For the text-containing cell, return its midpoint in (X, Y) coordinate format. 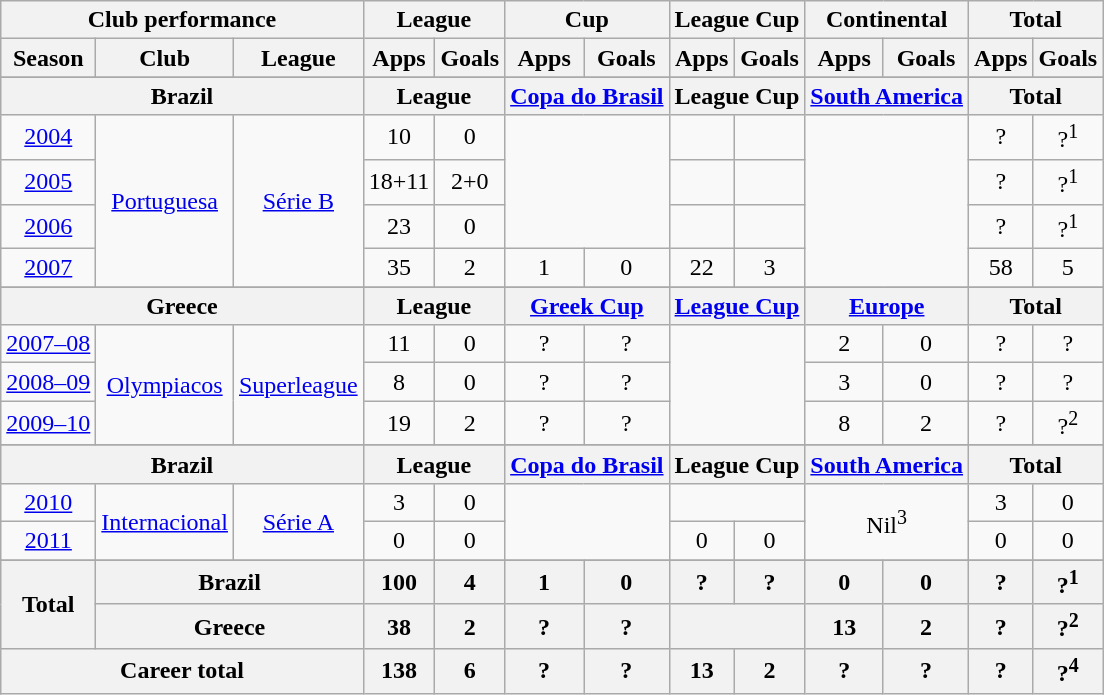
19 (399, 424)
2010 (48, 502)
Nil3 (887, 521)
2011 (48, 541)
Série A (298, 521)
5 (1068, 268)
100 (399, 582)
Club (165, 58)
11 (399, 344)
Internacional (165, 521)
22 (702, 268)
2+0 (470, 182)
18+11 (399, 182)
2006 (48, 226)
2004 (48, 138)
Olympiacos (165, 386)
Portuguesa (165, 201)
4 (470, 582)
58 (1001, 268)
Club performance (182, 20)
Superleague (298, 386)
Europe (887, 306)
Continental (887, 20)
Season (48, 58)
138 (399, 672)
2005 (48, 182)
10 (399, 138)
38 (399, 626)
2008–09 (48, 382)
Greek Cup (587, 306)
Cup (587, 20)
Série B (298, 201)
35 (399, 268)
2007–08 (48, 344)
23 (399, 226)
6 (470, 672)
2009–10 (48, 424)
Career total (182, 672)
2007 (48, 268)
?4 (1068, 672)
